Scan for the cell matching the given text and deliver its (x, y) coordinate at center. 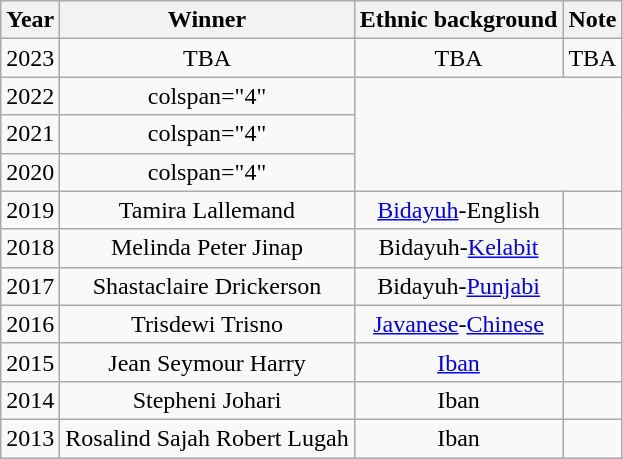
Year (30, 20)
2018 (30, 248)
Bidayuh-Kelabit (458, 248)
Bidayuh-English (458, 210)
2016 (30, 324)
2013 (30, 438)
Ethnic background (458, 20)
Note (592, 20)
Bidayuh-Punjabi (458, 286)
2014 (30, 400)
Javanese-Chinese (458, 324)
Tamira Lallemand (207, 210)
2015 (30, 362)
2019 (30, 210)
Rosalind Sajah Robert Lugah (207, 438)
2020 (30, 172)
Trisdewi Trisno (207, 324)
Jean Seymour Harry (207, 362)
Winner (207, 20)
Melinda Peter Jinap (207, 248)
2021 (30, 134)
2023 (30, 58)
Shastaclaire Drickerson (207, 286)
Stepheni Johari (207, 400)
2022 (30, 96)
2017 (30, 286)
